Capture the cell that displays the provided text and extract its [x, y] central coordinate. 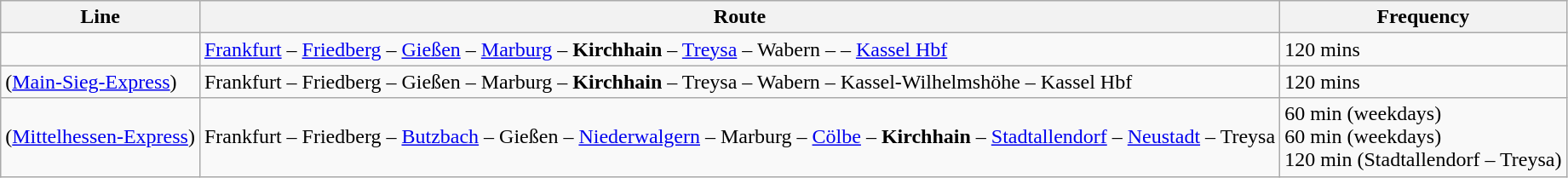
60 min (weekdays)60 min (weekdays)120 min (Stadtallendorf – Treysa) [1423, 137]
Frankfurt – Friedberg – Gießen – Marburg – Kirchhain – Treysa – Wabern – – Kassel Hbf [739, 49]
Frankfurt – Friedberg – Butzbach – Gießen – Niederwalgern – Marburg – Cölbe – Kirchhain – Stadtallendorf – Neustadt – Treysa [739, 137]
(Main-Sieg-Express) [101, 82]
Frequency [1423, 17]
Line [101, 17]
(Mittelhessen-Express) [101, 137]
Route [739, 17]
Frankfurt – Friedberg – Gießen – Marburg – Kirchhain – Treysa – Wabern – Kassel-Wilhelmshöhe – Kassel Hbf [739, 82]
